Find where the given text appears and provide that cell's center as [x, y] coordinate. 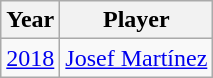
2018 [30, 58]
Year [30, 20]
Josef Martínez [136, 58]
Player [136, 20]
